Search for the cell housing the specified text and yield its [X, Y] center coordinate. 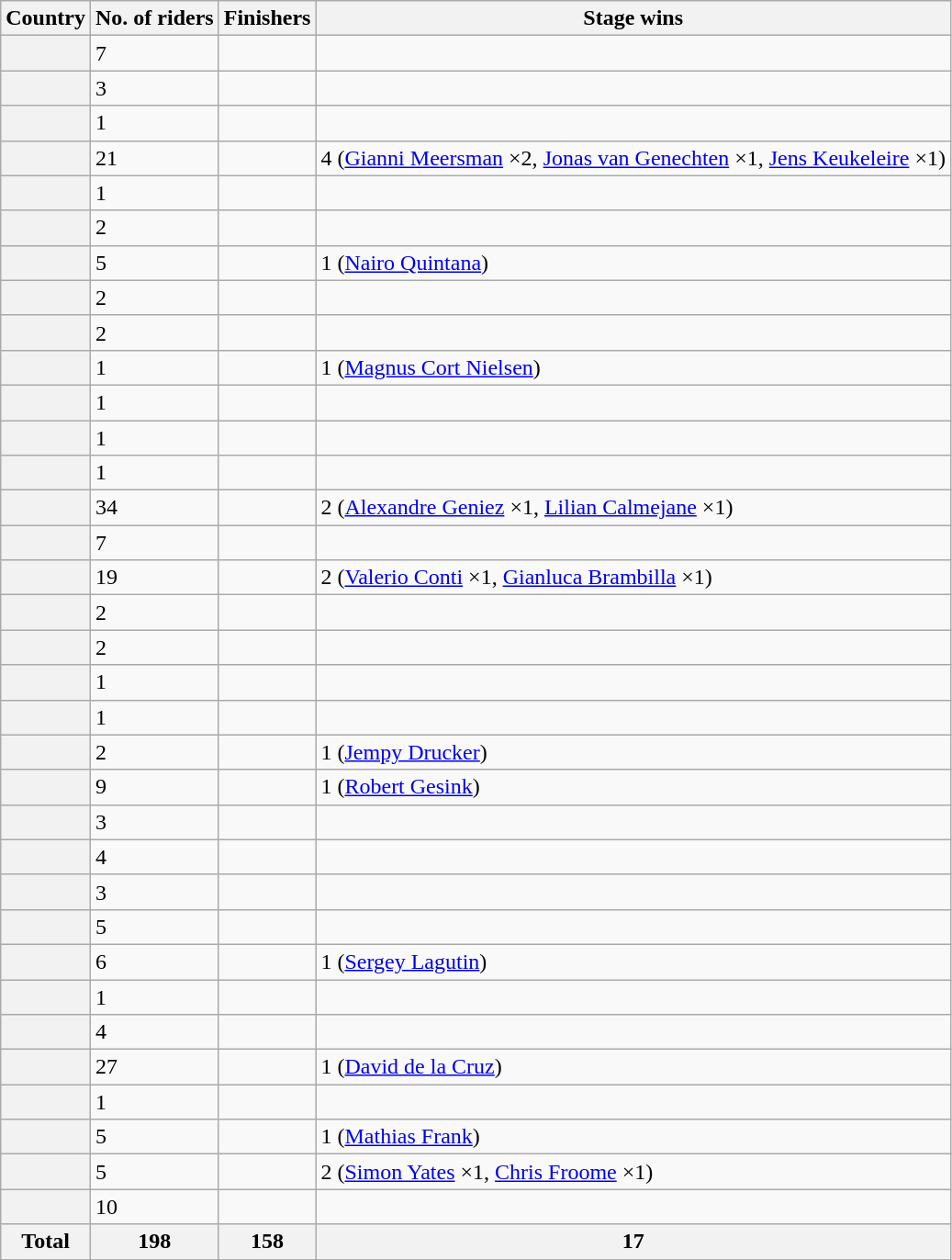
2 (Simon Yates ×1, Chris Froome ×1) [633, 1172]
2 (Alexandre Geniez ×1, Lilian Calmejane ×1) [633, 508]
1 (David de la Cruz) [633, 1067]
1 (Robert Gesink) [633, 787]
27 [154, 1067]
198 [154, 1242]
Total [46, 1242]
9 [154, 787]
1 (Nairo Quintana) [633, 263]
34 [154, 508]
17 [633, 1242]
19 [154, 578]
21 [154, 158]
1 (Magnus Cort Nielsen) [633, 367]
6 [154, 962]
1 (Sergey Lagutin) [633, 962]
158 [267, 1242]
Country [46, 18]
No. of riders [154, 18]
4 (Gianni Meersman ×2, Jonas van Genechten ×1, Jens Keukeleire ×1) [633, 158]
1 (Jempy Drucker) [633, 752]
10 [154, 1207]
Finishers [267, 18]
2 (Valerio Conti ×1, Gianluca Brambilla ×1) [633, 578]
Stage wins [633, 18]
1 (Mathias Frank) [633, 1137]
